Return the (X, Y) coordinate for the center point of the cell that contains the specified text.  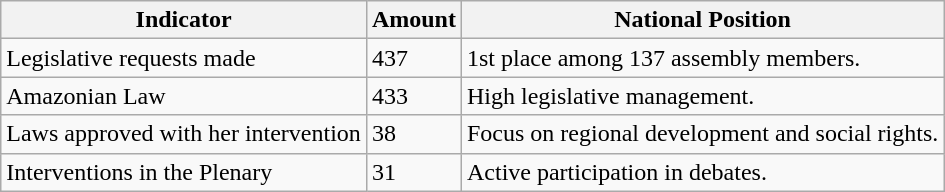
433 (414, 96)
Amazonian Law (184, 96)
High legislative management. (702, 96)
31 (414, 172)
National Position (702, 20)
Amount (414, 20)
38 (414, 134)
Laws approved with her intervention (184, 134)
Interventions in the Plenary (184, 172)
1st place among 137 assembly members. (702, 58)
Active participation in debates. (702, 172)
Focus on regional development and social rights. (702, 134)
Legislative requests made (184, 58)
437 (414, 58)
Indicator (184, 20)
